Determine the [X, Y] coordinate at the center of the cell enclosing the given text.  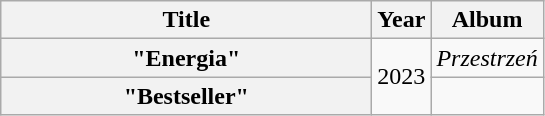
Album [487, 20]
"Energia" [186, 58]
2023 [402, 77]
Title [186, 20]
Year [402, 20]
"Bestseller" [186, 96]
Przestrzeń [487, 58]
